Determine the (X, Y) coordinate at the center of the cell enclosing the given text.  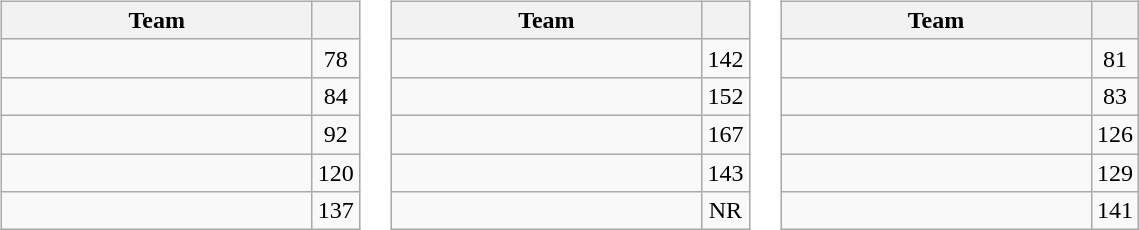
141 (1116, 211)
126 (1116, 134)
92 (336, 134)
142 (726, 58)
137 (336, 211)
84 (336, 96)
129 (1116, 173)
143 (726, 173)
167 (726, 134)
120 (336, 173)
152 (726, 96)
83 (1116, 96)
81 (1116, 58)
NR (726, 211)
78 (336, 58)
